Locate the cell with the specified text and output its (x, y) center coordinate. 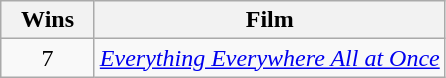
Film (270, 20)
Wins (48, 20)
Everything Everywhere All at Once (270, 58)
7 (48, 58)
